Capture the cell that displays the provided text and extract its (X, Y) central coordinate. 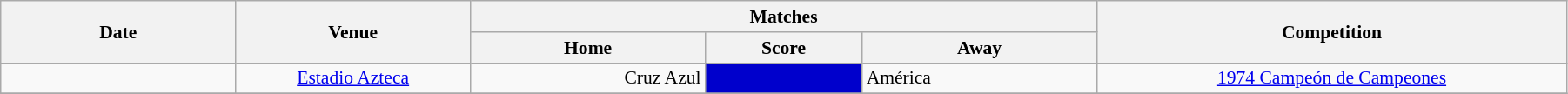
América (980, 78)
Matches (784, 17)
1974 Campeón de Campeones (1332, 78)
Competition (1332, 31)
Date (118, 31)
Venue (353, 31)
Away (980, 48)
Estadio Azteca (353, 78)
Home (588, 48)
Score (784, 48)
Cruz Azul (588, 78)
